Output the (x, y) coordinate of the center of the cell containing the given text.  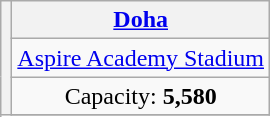
Capacity: 5,580 (141, 96)
Doha (141, 20)
Aspire Academy Stadium (141, 58)
